Return the (X, Y) coordinate for the center point of the cell that contains the specified text.  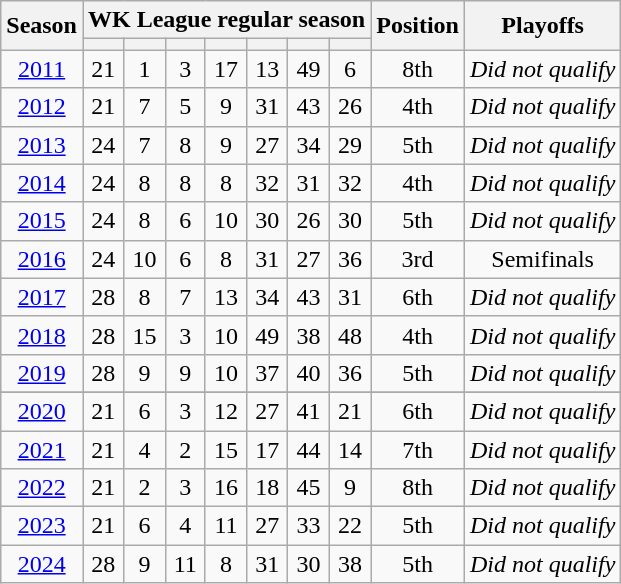
2021 (42, 449)
2023 (42, 526)
2011 (42, 69)
18 (268, 488)
2013 (42, 145)
2015 (42, 221)
3rd (418, 259)
2020 (42, 411)
33 (308, 526)
2022 (42, 488)
WK League regular season (226, 20)
14 (350, 449)
2014 (42, 183)
40 (308, 373)
Season (42, 26)
2019 (42, 373)
41 (308, 411)
16 (226, 488)
2016 (42, 259)
Semifinals (542, 259)
2018 (42, 335)
Playoffs (542, 26)
37 (268, 373)
2012 (42, 107)
22 (350, 526)
Position (418, 26)
2017 (42, 297)
45 (308, 488)
48 (350, 335)
2024 (42, 564)
1 (144, 69)
44 (308, 449)
5 (185, 107)
7th (418, 449)
29 (350, 145)
12 (226, 411)
